Return (x, y) of the center of cell containing provided text 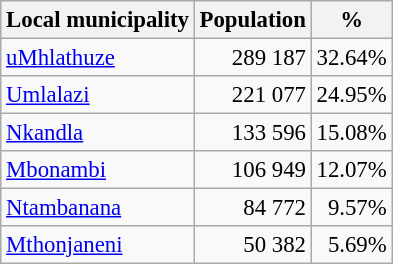
50 382 (252, 245)
Nkandla (98, 133)
Mthonjaneni (98, 245)
uMhlathuze (98, 58)
106 949 (252, 170)
Umlalazi (98, 95)
9.57% (352, 208)
133 596 (252, 133)
15.08% (352, 133)
221 077 (252, 95)
Mbonambi (98, 170)
Population (252, 20)
84 772 (252, 208)
Ntambanana (98, 208)
24.95% (352, 95)
% (352, 20)
Local municipality (98, 20)
12.07% (352, 170)
289 187 (252, 58)
32.64% (352, 58)
5.69% (352, 245)
